Return the [x, y] coordinate for the center point of the cell that contains the specified text.  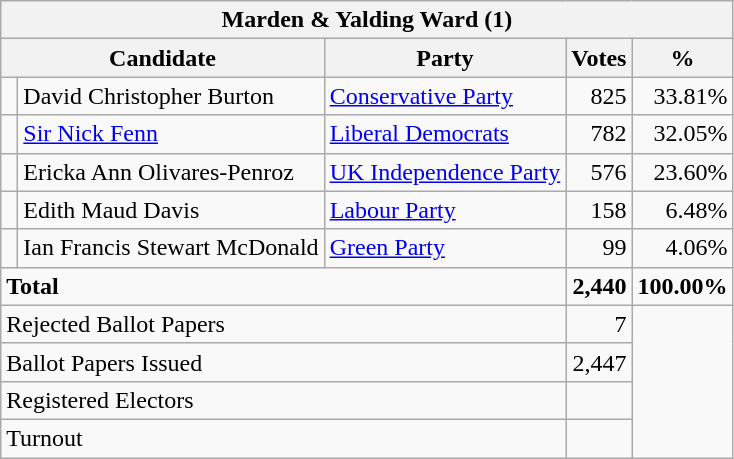
Liberal Democrats [445, 134]
23.60% [682, 172]
158 [599, 210]
4.06% [682, 248]
6.48% [682, 210]
576 [599, 172]
Conservative Party [445, 96]
Turnout [284, 438]
Party [445, 58]
2,440 [599, 286]
2,447 [599, 362]
Votes [599, 58]
Total [284, 286]
Ericka Ann Olivares-Penroz [171, 172]
Edith Maud Davis [171, 210]
100.00% [682, 286]
Candidate [162, 58]
782 [599, 134]
UK Independence Party [445, 172]
Labour Party [445, 210]
Ian Francis Stewart McDonald [171, 248]
Marden & Yalding Ward (1) [367, 20]
33.81% [682, 96]
32.05% [682, 134]
Sir Nick Fenn [171, 134]
825 [599, 96]
David Christopher Burton [171, 96]
Rejected Ballot Papers [284, 324]
Ballot Papers Issued [284, 362]
% [682, 58]
7 [599, 324]
Registered Electors [284, 400]
99 [599, 248]
Green Party [445, 248]
